Provide the [x, y] coordinate of the cell's center where the given text is located.  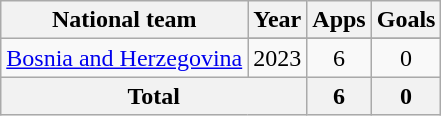
National team [124, 20]
Year [278, 20]
2023 [278, 58]
Apps [339, 20]
Goals [406, 20]
Bosnia and Herzegovina [124, 58]
Total [154, 96]
